Extract the (X, Y) coordinate from the center of the cell holding the provided text.  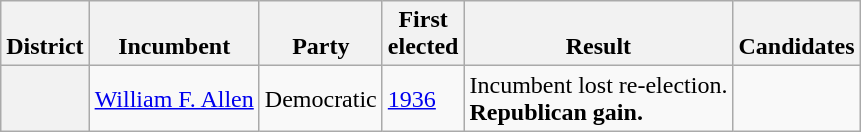
District (45, 34)
Candidates (796, 34)
Result (598, 34)
Democratic (320, 98)
Incumbent lost re-election.Republican gain. (598, 98)
Firstelected (423, 34)
Party (320, 34)
1936 (423, 98)
William F. Allen (174, 98)
Incumbent (174, 34)
